Scan for the cell matching the given text and deliver its [X, Y] coordinate at center. 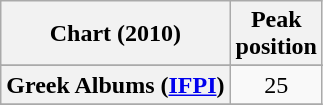
25 [276, 85]
Chart (2010) [116, 34]
Peak position [276, 34]
Greek Albums (IFPI) [116, 85]
